Capture the cell that displays the provided text and extract its [x, y] central coordinate. 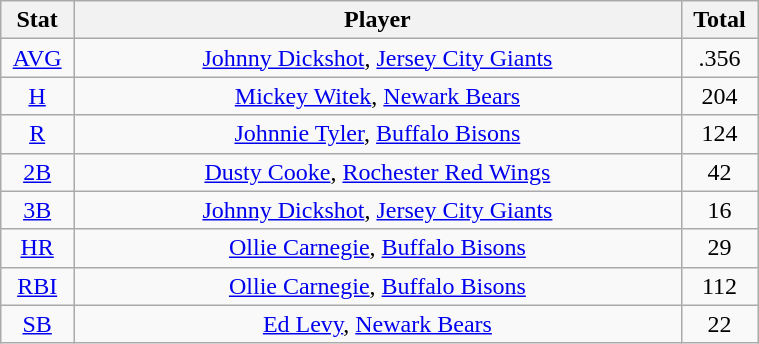
AVG [38, 58]
SB [38, 324]
42 [719, 172]
112 [719, 286]
Johnnie Tyler, Buffalo Bisons [378, 134]
29 [719, 248]
Mickey Witek, Newark Bears [378, 96]
Ed Levy, Newark Bears [378, 324]
3B [38, 210]
204 [719, 96]
Player [378, 20]
HR [38, 248]
RBI [38, 286]
124 [719, 134]
.356 [719, 58]
Dusty Cooke, Rochester Red Wings [378, 172]
Stat [38, 20]
16 [719, 210]
H [38, 96]
R [38, 134]
Total [719, 20]
2B [38, 172]
22 [719, 324]
